Find where the given text appears and provide that cell's center as (X, Y) coordinate. 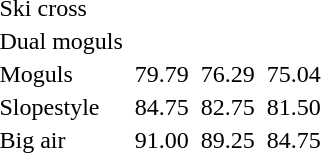
84.75 (162, 107)
76.29 (228, 74)
82.75 (228, 107)
79.79 (162, 74)
